Detect which cell encompasses the target text, then output its [x, y] center coordinate. 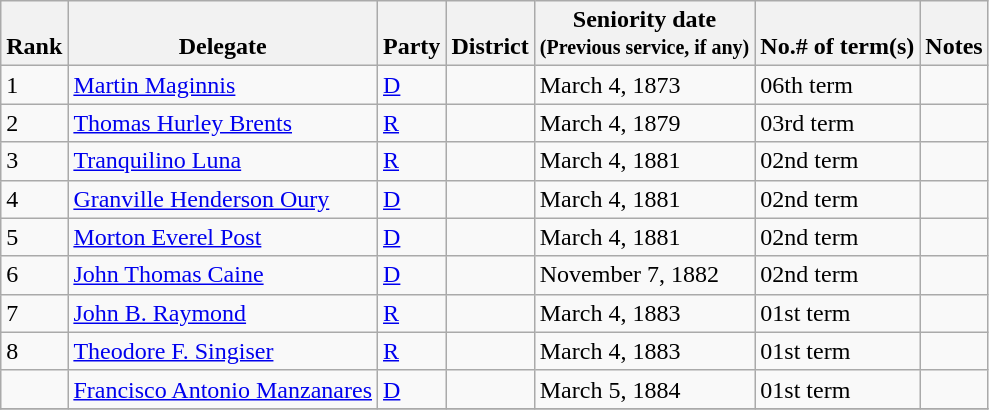
6 [34, 275]
March 5, 1884 [644, 389]
Thomas Hurley Brents [223, 123]
Rank [34, 34]
4 [34, 199]
John Thomas Caine [223, 275]
Granville Henderson Oury [223, 199]
District [490, 34]
Martin Maginnis [223, 85]
No.# of term(s) [838, 34]
1 [34, 85]
November 7, 1882 [644, 275]
3 [34, 161]
Seniority date(Previous service, if any) [644, 34]
8 [34, 351]
Theodore F. Singiser [223, 351]
Tranquilino Luna [223, 161]
Delegate [223, 34]
5 [34, 237]
06th term [838, 85]
03rd term [838, 123]
Party [412, 34]
March 4, 1879 [644, 123]
Notes [954, 34]
John B. Raymond [223, 313]
7 [34, 313]
March 4, 1873 [644, 85]
Morton Everel Post [223, 237]
2 [34, 123]
Francisco Antonio Manzanares [223, 389]
